For the text-containing cell, return its midpoint in (x, y) coordinate format. 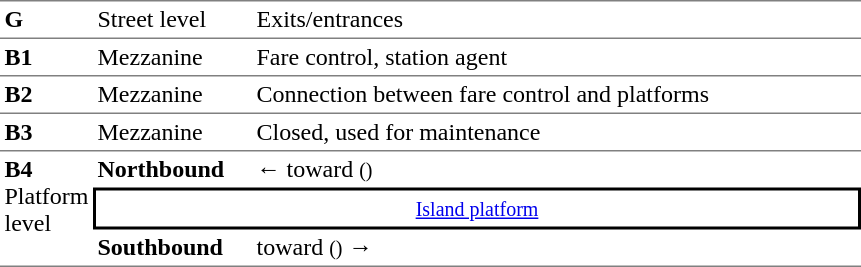
Street level (172, 20)
Fare control, station agent (556, 58)
Northbound (172, 169)
Island platform (477, 209)
Connection between fare control and platforms (556, 94)
B4Platform level (46, 208)
← toward () (556, 169)
G (46, 20)
B1 (46, 58)
B3 (46, 131)
Closed, used for maintenance (556, 131)
B2 (46, 94)
Exits/entrances (556, 20)
